Identify which cell holds the provided text, then report its (x, y) central coordinate. 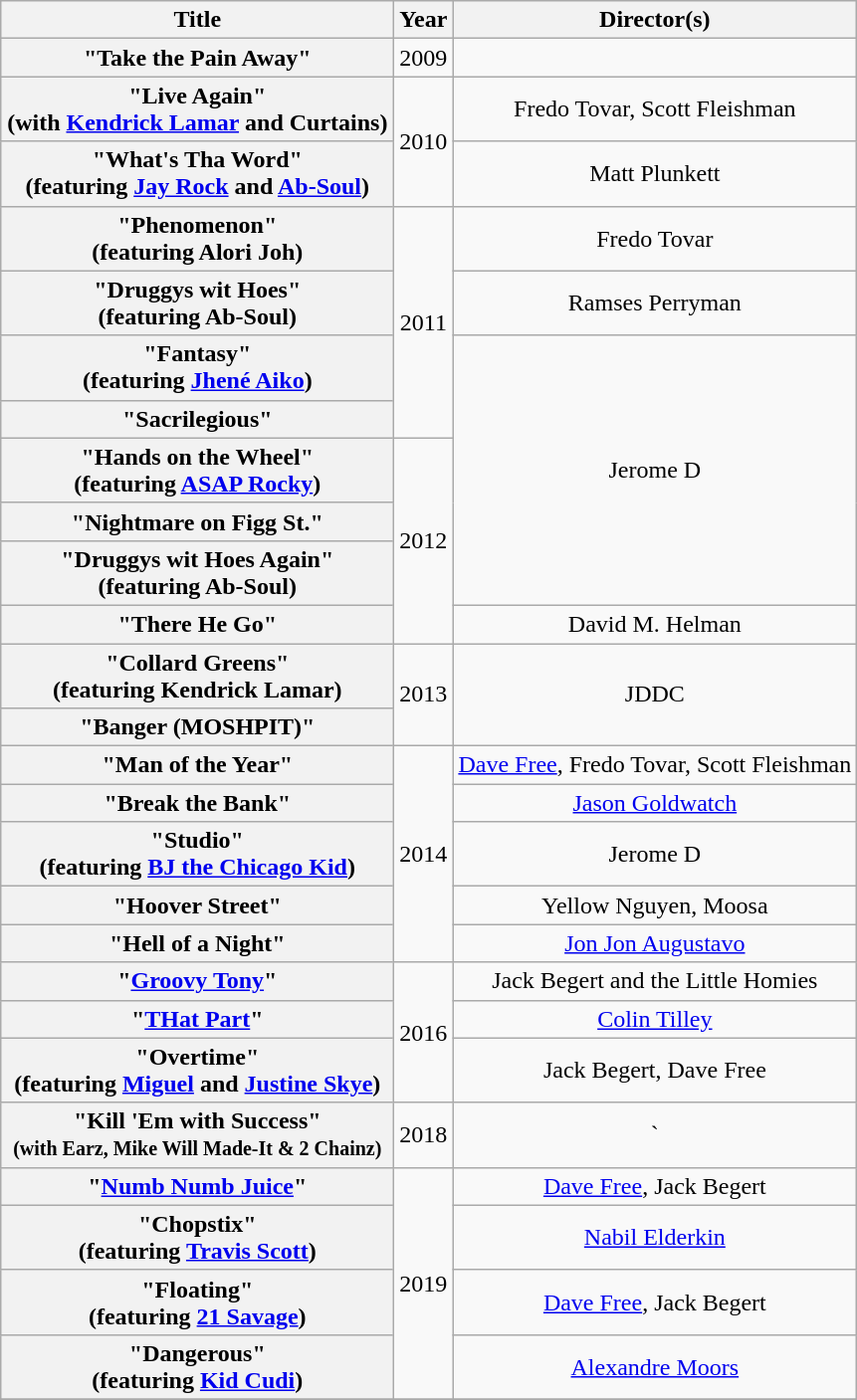
"Live Again"(with Kendrick Lamar and Curtains) (197, 109)
Dave Free, Fredo Tovar, Scott Fleishman (655, 765)
Year (424, 20)
"Man of the Year" (197, 765)
Ramses Perryman (655, 302)
"Hell of a Night" (197, 943)
"THat Part" (197, 1019)
Fredo Tovar (655, 239)
"Sacrilegious" (197, 419)
"Druggys wit Hoes Again"(featuring Ab-Soul) (197, 573)
"Break the Bank" (197, 803)
"Fantasy"(featuring Jhené Aiko) (197, 368)
"Chopstix"(featuring Travis Scott) (197, 1238)
Jack Begert, Dave Free (655, 1071)
"Phenomenon"(featuring Alori Joh) (197, 239)
Alexandre Moors (655, 1367)
JDDC (655, 695)
Title (197, 20)
2009 (424, 58)
"Druggys wit Hoes"(featuring Ab-Soul) (197, 302)
"Collard Greens"(featuring Kendrick Lamar) (197, 675)
"Numb Numb Juice" (197, 1186)
2019 (424, 1284)
Matt Plunkett (655, 173)
"Banger (MOSHPIT)" (197, 727)
Nabil Elderkin (655, 1238)
"Studio"(featuring BJ the Chicago Kid) (197, 854)
David M. Helman (655, 624)
Colin Tilley (655, 1019)
"Hoover Street" (197, 905)
Fredo Tovar, Scott Fleishman (655, 109)
"Take the Pain Away" (197, 58)
"Nightmare on Figg St." (197, 521)
Jon Jon Augustavo (655, 943)
2011 (424, 322)
"Floating"(featuring 21 Savage) (197, 1301)
"What's Tha Word"(featuring Jay Rock and Ab-Soul) (197, 173)
2010 (424, 141)
"Overtime"(featuring Miguel and Justine Skye) (197, 1071)
"There He Go" (197, 624)
"Groovy Tony" (197, 981)
Jack Begert and the Little Homies (655, 981)
2014 (424, 854)
` (655, 1134)
2013 (424, 695)
Yellow Nguyen, Moosa (655, 905)
"Dangerous"(featuring Kid Cudi) (197, 1367)
2012 (424, 540)
2018 (424, 1134)
Director(s) (655, 20)
"Hands on the Wheel"(featuring ASAP Rocky) (197, 470)
Jason Goldwatch (655, 803)
2016 (424, 1033)
"Kill 'Em with Success"(with Earz, Mike Will Made-It & 2 Chainz) (197, 1134)
